For the text-containing cell, return its midpoint in [X, Y] coordinate format. 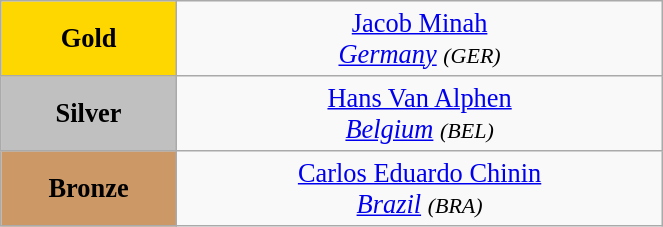
Hans Van AlphenBelgium (BEL) [419, 112]
Jacob MinahGermany (GER) [419, 38]
Silver [89, 112]
Gold [89, 38]
Carlos Eduardo ChininBrazil (BRA) [419, 188]
Bronze [89, 188]
